Scan for the cell matching the given text and deliver its [x, y] coordinate at center. 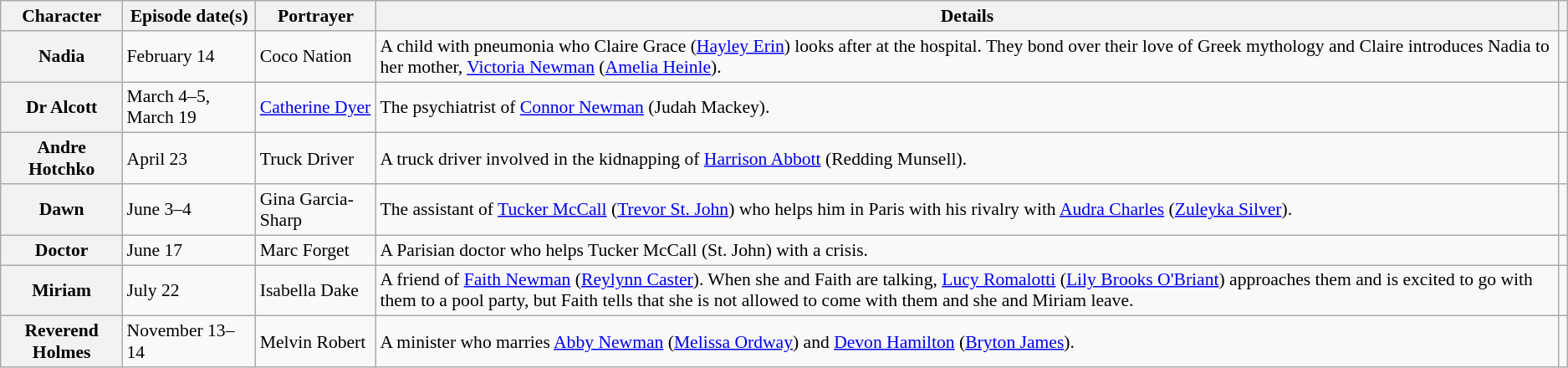
Gina Garcia-Sharp [316, 209]
A minister who marries Abby Newman (Melissa Ordway) and Devon Hamilton (Bryton James). [968, 341]
A truck driver involved in the kidnapping of Harrison Abbott (Redding Munsell). [968, 159]
July 22 [189, 291]
Episode date(s) [189, 16]
Truck Driver [316, 159]
Isabella Dake [316, 291]
March 4–5, March 19 [189, 107]
Nadia [62, 57]
Details [968, 16]
Miriam [62, 291]
Andre Hotchko [62, 159]
February 14 [189, 57]
The psychiatrist of Connor Newman (Judah Mackey). [968, 107]
Dawn [62, 209]
Coco Nation [316, 57]
June 17 [189, 250]
Dr Alcott [62, 107]
Marc Forget [316, 250]
November 13–14 [189, 341]
Doctor [62, 250]
A Parisian doctor who helps Tucker McCall (St. John) with a crisis. [968, 250]
June 3–4 [189, 209]
Catherine Dyer [316, 107]
Character [62, 16]
Melvin Robert [316, 341]
The assistant of Tucker McCall (Trevor St. John) who helps him in Paris with his rivalry with Audra Charles (Zuleyka Silver). [968, 209]
Reverend Holmes [62, 341]
April 23 [189, 159]
Portrayer [316, 16]
